Provide the (X, Y) coordinate of the cell's center where the given text is located.  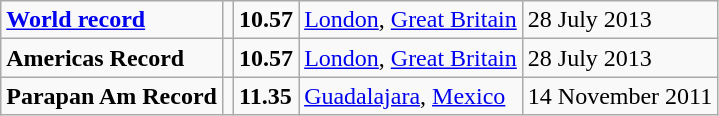
11.35 (266, 96)
14 November 2011 (620, 96)
Americas Record (112, 58)
World record (112, 20)
Parapan Am Record (112, 96)
Guadalajara, Mexico (411, 96)
